Search for the cell housing the specified text and yield its (X, Y) center coordinate. 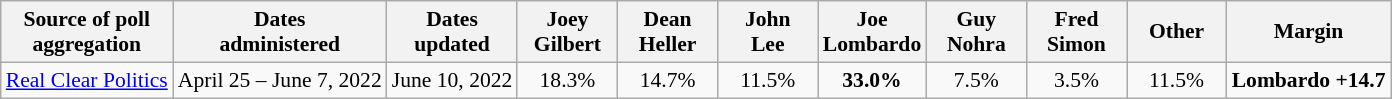
14.7% (668, 80)
Real Clear Politics (87, 80)
7.5% (976, 80)
FredSimon (1076, 32)
Lombardo +14.7 (1309, 80)
Datesadministered (280, 32)
April 25 – June 7, 2022 (280, 80)
GuyNohra (976, 32)
June 10, 2022 (452, 80)
JohnLee (768, 32)
Datesupdated (452, 32)
DeanHeller (668, 32)
33.0% (872, 80)
JoeyGilbert (567, 32)
Source of pollaggregation (87, 32)
JoeLombardo (872, 32)
Other (1176, 32)
3.5% (1076, 80)
Margin (1309, 32)
18.3% (567, 80)
